Return [X, Y] of the center of cell containing provided text 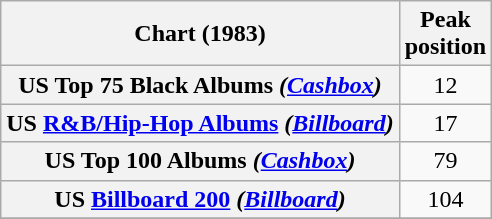
US R&B/Hip-Hop Albums (Billboard) [200, 123]
Chart (1983) [200, 34]
US Top 75 Black Albums (Cashbox) [200, 85]
79 [445, 161]
US Top 100 Albums (Cashbox) [200, 161]
12 [445, 85]
104 [445, 199]
Peakposition [445, 34]
17 [445, 123]
US Billboard 200 (Billboard) [200, 199]
